Locate the cell with the specified text and output its [x, y] center coordinate. 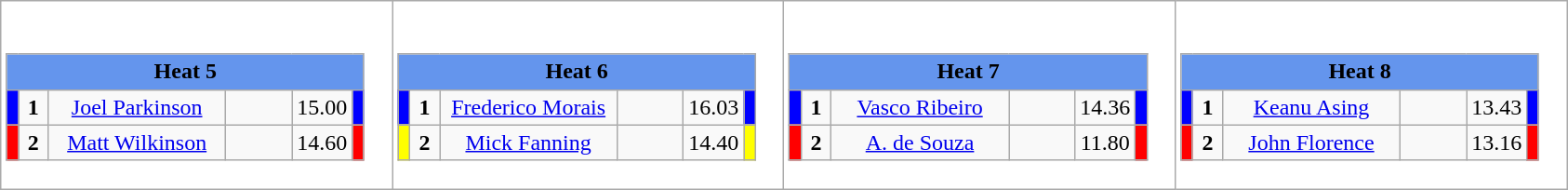
Heat 8 1 Keanu Asing 13.43 2 John Florence 13.16 [1371, 95]
11.80 [1105, 142]
A. de Souza [921, 142]
Heat 5 1 Joel Parkinson 15.00 2 Matt Wilkinson 14.60 [197, 95]
Heat 7 [968, 72]
Mick Fanning [528, 142]
Heat 8 [1360, 72]
13.43 [1497, 107]
13.16 [1497, 142]
Heat 5 [185, 72]
Heat 6 [577, 72]
14.60 [322, 142]
John Florence [1311, 142]
15.00 [322, 107]
Frederico Morais [528, 107]
Keanu Asing [1311, 107]
Joel Parkinson [138, 107]
Heat 6 1 Frederico Morais 16.03 2 Mick Fanning 14.40 [588, 95]
Heat 7 1 Vasco Ribeiro 14.36 2 A. de Souza 11.80 [980, 95]
Matt Wilkinson [138, 142]
Vasco Ribeiro [921, 107]
16.03 [714, 107]
14.36 [1105, 107]
14.40 [714, 142]
